Determine the [X, Y] coordinate at the center of the cell enclosing the given text.  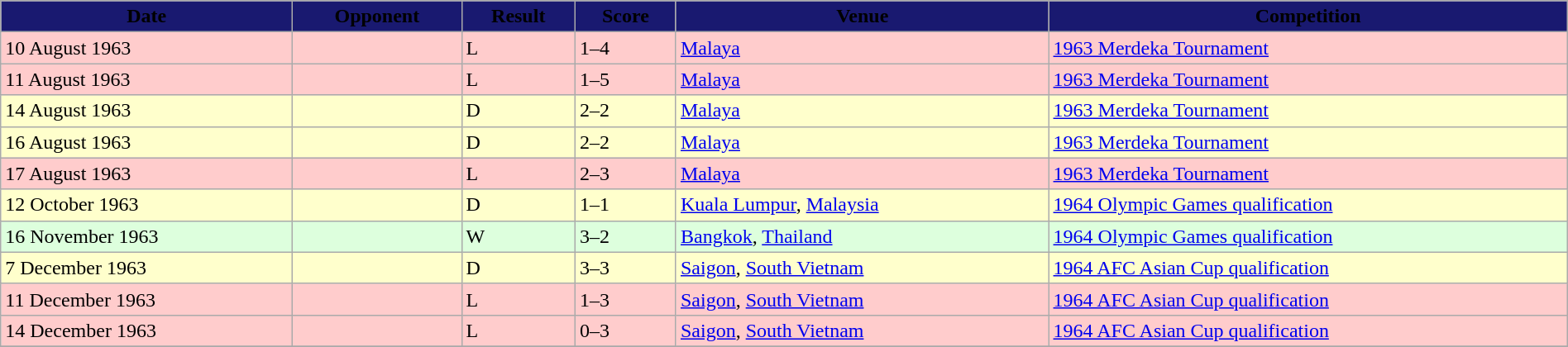
Bangkok, Thailand [862, 236]
0–3 [625, 330]
1–5 [625, 79]
Kuala Lumpur, Malaysia [862, 205]
3–3 [625, 268]
1–1 [625, 205]
3–2 [625, 236]
Competition [1308, 17]
12 October 1963 [147, 205]
Result [518, 17]
2–3 [625, 173]
16 November 1963 [147, 236]
14 August 1963 [147, 111]
14 December 1963 [147, 330]
17 August 1963 [147, 173]
1–3 [625, 299]
11 August 1963 [147, 79]
10 August 1963 [147, 48]
7 December 1963 [147, 268]
1–4 [625, 48]
Score [625, 17]
W [518, 236]
Opponent [377, 17]
16 August 1963 [147, 142]
Venue [862, 17]
Date [147, 17]
11 December 1963 [147, 299]
